Capture the cell that displays the provided text and extract its [X, Y] central coordinate. 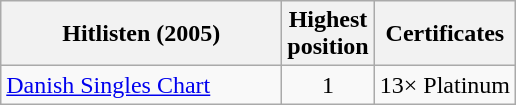
Highestposition [328, 34]
1 [328, 85]
Danish Singles Chart [142, 85]
Certificates [444, 34]
Hitlisten (2005) [142, 34]
13× Platinum [444, 85]
